Scan for the cell matching the given text and deliver its [x, y] coordinate at center. 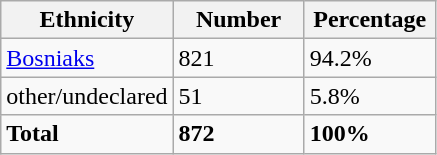
other/undeclared [87, 96]
Bosniaks [87, 58]
51 [238, 96]
5.8% [370, 96]
Percentage [370, 20]
872 [238, 134]
100% [370, 134]
821 [238, 58]
Total [87, 134]
Ethnicity [87, 20]
Number [238, 20]
94.2% [370, 58]
